Extract the (X, Y) coordinate from the center of the cell holding the provided text.  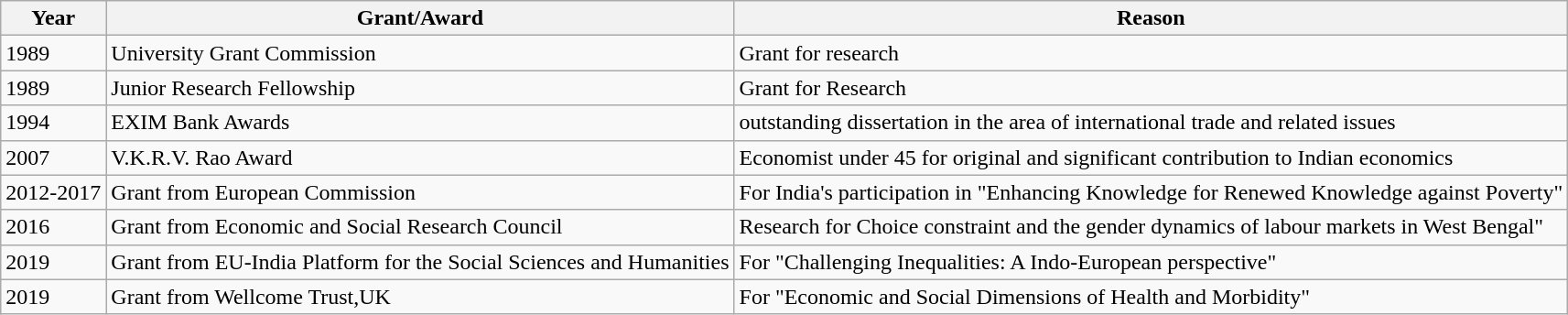
University Grant Commission (420, 53)
Grant from European Commission (420, 192)
2007 (53, 157)
Economist under 45 for original and significant contribution to Indian economics (1152, 157)
1994 (53, 123)
Grant for Research (1152, 88)
2016 (53, 227)
2012-2017 (53, 192)
For "Challenging Inequalities: A Indo-European perspective" (1152, 262)
For India's participation in "Enhancing Knowledge for Renewed Knowledge against Poverty" (1152, 192)
Grant from EU-India Platform for the Social Sciences and Humanities (420, 262)
Grant for research (1152, 53)
Grant from Wellcome Trust,UK (420, 297)
Reason (1152, 18)
Research for Choice constraint and the gender dynamics of labour markets in West Bengal" (1152, 227)
V.K.R.V. Rao Award (420, 157)
Year (53, 18)
Grant from Economic and Social Research Council (420, 227)
For "Economic and Social Dimensions of Health and Morbidity" (1152, 297)
EXIM Bank Awards (420, 123)
Grant/Award (420, 18)
outstanding dissertation in the area of international trade and related issues (1152, 123)
Junior Research Fellowship (420, 88)
